For the text-containing cell, return its midpoint in [X, Y] coordinate format. 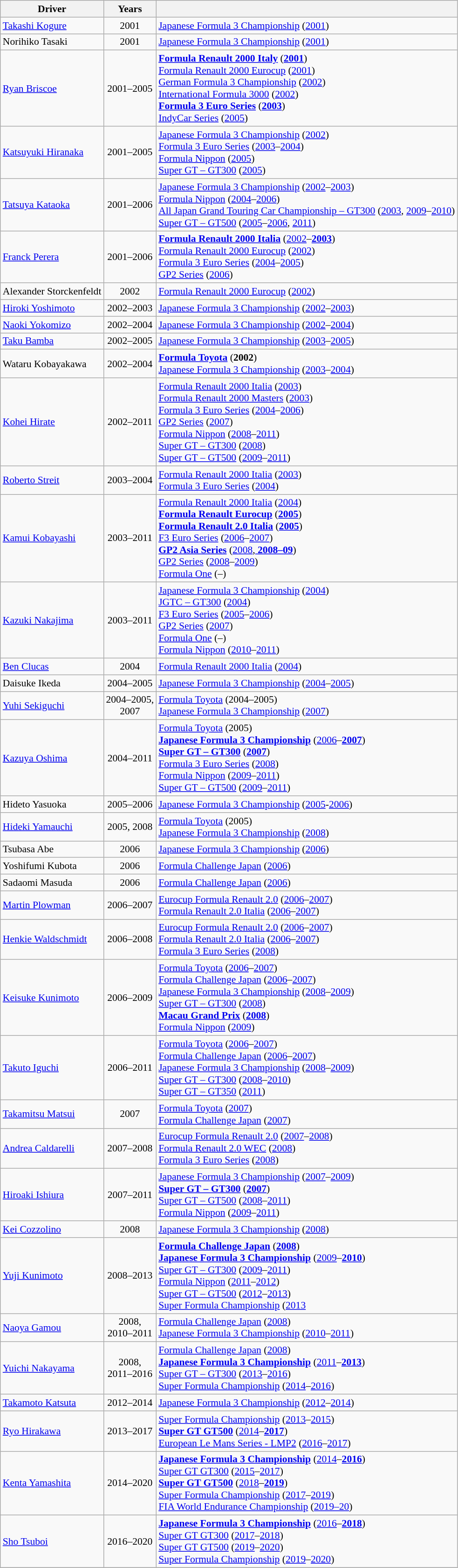
Kenta Yamashita [52, 1483]
Japanese Formula 3 Championship (2006) [307, 849]
2002–2011 [130, 422]
Tatsuya Kataoka [52, 205]
Japanese Formula 3 Championship (2002–2003) [307, 308]
Kohei Hirate [52, 422]
Kamui Kobayashi [52, 539]
Japanese Formula 3 Championship (2012–2014) [307, 1403]
Eurocup Formula Renault 2.0 (2007–2008)Formula Renault 2.0 WEC (2008)Formula 3 Euro Series (2008) [307, 1148]
Henkie Waldschmidt [52, 939]
2007–2011 [130, 1195]
Japanese Formula 3 Championship (2002)Formula 3 Euro Series (2003–2004)Formula Nippon (2005)Super GT – GT300 (2005) [307, 152]
Takashi Kogure [52, 26]
Formula Toyota (2005)Japanese Formula 3 Championship (2008) [307, 827]
Ben Clucas [52, 667]
Driver [52, 9]
Formula Renault 2000 Italia (2004) [307, 667]
Formula Renault 2000 Eurocup (2002) [307, 292]
2002–2003 [130, 308]
Japanese Formula 3 Championship (2003–2005) [307, 341]
2005, 2008 [130, 827]
Hideki Yamauchi [52, 827]
Japanese Formula 3 Championship (2005-2006) [307, 804]
Formula Challenge Japan (2008)Japanese Formula 3 Championship (2010–2011) [307, 1328]
Japanese Formula 3 Championship (2008) [307, 1229]
Naoya Gamou [52, 1328]
Eurocup Formula Renault 2.0 (2006–2007)Formula Renault 2.0 Italia (2006–2007) [307, 905]
2014–2020 [130, 1483]
Keisuke Kunimoto [52, 998]
2012–2014 [130, 1403]
Takuto Iguchi [52, 1068]
Eurocup Formula Renault 2.0 (2006–2007)Formula Renault 2.0 Italia (2006–2007)Formula 3 Euro Series (2008) [307, 939]
Years [130, 9]
2002 [130, 292]
Kei Cozzolino [52, 1229]
2004–2005 [130, 683]
Formula Renault 2000 Italia (2003)Formula 3 Euro Series (2004) [307, 480]
Roberto Streit [52, 480]
Ryan Briscoe [52, 89]
Hiroki Yoshimoto [52, 308]
2006–2011 [130, 1068]
Ryo Hirakawa [52, 1431]
Katsuyuki Hiranaka [52, 152]
2006–2008 [130, 939]
Yuichi Nakayama [52, 1368]
2008,2010–2011 [130, 1328]
Formula Renault 2000 Italia (2002–2003)Formula Renault 2000 Eurocup (2002)Formula 3 Euro Series (2004–2005)GP2 Series (2006) [307, 257]
Martin Plowman [52, 905]
Japanese Formula 3 Championship (2004–2005) [307, 683]
2016–2020 [130, 1541]
Formula Toyota (2002)Japanese Formula 3 Championship (2003–2004) [307, 363]
2007 [130, 1114]
Andrea Caldarelli [52, 1148]
2006–2007 [130, 905]
Japanese Formula 3 Championship (2004)JGTC – GT300 (2004)F3 Euro Series (2005–2006)GP2 Series (2007)Formula One (–)Formula Nippon (2010–2011) [307, 621]
2003–2004 [130, 480]
2008 [130, 1229]
2006–2009 [130, 998]
2007–2008 [130, 1148]
2004 [130, 667]
Yuji Kunimoto [52, 1276]
Japanese Formula 3 Championship (2007–2009)Super GT – GT300 (2007)Super GT – GT500 (2008–2011)Formula Nippon (2009–2011) [307, 1195]
Daisuke Ikeda [52, 683]
Kazuki Nakajima [52, 621]
Yuhi Sekiguchi [52, 705]
Sadaomi Masuda [52, 883]
Franck Perera [52, 257]
Kazuya Oshima [52, 758]
Yoshifumi Kubota [52, 866]
Takamitsu Matsui [52, 1114]
Formula Toyota (2004–2005)Japanese Formula 3 Championship (2007) [307, 705]
Super Formula Championship (2013–2015)Super GT GT500 (2014–2017)European Le Mans Series - LMP2 (2016–2017) [307, 1431]
Sho Tsuboi [52, 1541]
Norihiko Tasaki [52, 42]
2013–2017 [130, 1431]
2005–2006 [130, 804]
2008,2011–2016 [130, 1368]
Hiroaki Ishiura [52, 1195]
Taku Bamba [52, 341]
Hideto Yasuoka [52, 804]
Naoki Yokomizo [52, 325]
Tsubasa Abe [52, 849]
Formula Challenge Japan (2008)Japanese Formula 3 Championship (2011–2013)Super GT – GT300 (2013–2016)Super Formula Championship (2014–2016) [307, 1368]
2004–2011 [130, 758]
2008–2013 [130, 1276]
Wataru Kobayakawa [52, 363]
Formula Toyota (2007)Formula Challenge Japan (2007) [307, 1114]
2004–2005,2007 [130, 705]
Japanese Formula 3 Championship (2016–2018)Super GT GT300 (2017–2018)Super GT GT500 (2019–2020)Super Formula Championship (2019–2020) [307, 1541]
Takamoto Katsuta [52, 1403]
Japanese Formula 3 Championship (2002–2004) [307, 325]
2002–2005 [130, 341]
Alexander Storckenfeldt [52, 292]
